Determine the (X, Y) coordinate at the center of the cell enclosing the given text.  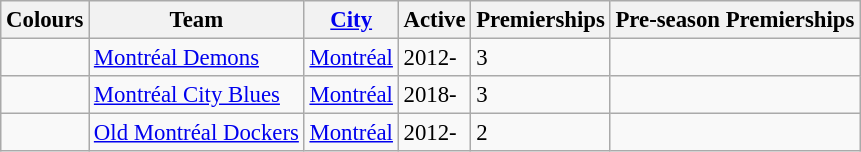
Montréal Demons (197, 58)
Montréal City Blues (197, 95)
2 (540, 133)
Pre-season Premierships (735, 20)
City (351, 20)
Colours (45, 20)
2018- (434, 95)
Team (197, 20)
Active (434, 20)
Premierships (540, 20)
Old Montréal Dockers (197, 133)
